From the cell containing the given text, extract its center point as (x, y) coordinate. 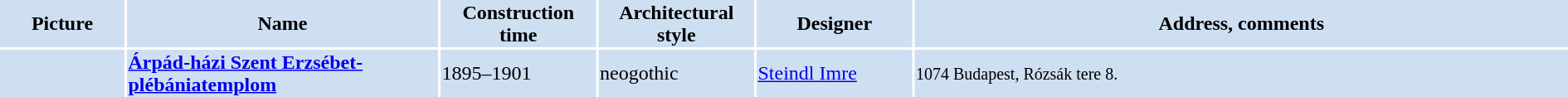
Address, comments (1241, 23)
1074 Budapest, Rózsák tere 8. (1241, 73)
Steindl Imre (835, 73)
neogothic (677, 73)
Architectural style (677, 23)
Picture (62, 23)
Designer (835, 23)
Name (282, 23)
Árpád-házi Szent Erzsébet-plébániatemplom (282, 73)
1895–1901 (519, 73)
Construction time (519, 23)
